Provide the (X, Y) coordinate of the cell's center where the given text is located.  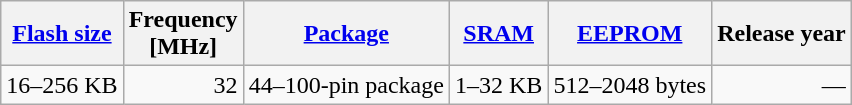
512–2048 bytes (630, 85)
Release year (782, 34)
Flash size (62, 34)
Package (346, 34)
— (782, 85)
44–100-pin package (346, 85)
32 (183, 85)
SRAM (498, 34)
EEPROM (630, 34)
1–32 KB (498, 85)
16–256 KB (62, 85)
Frequency[MHz] (183, 34)
